Output the (X, Y) coordinate of the center of the cell containing the given text.  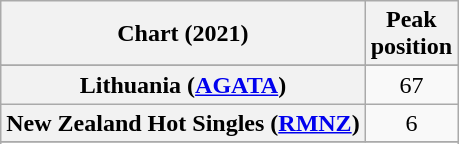
New Zealand Hot Singles (RMNZ) (183, 123)
6 (411, 123)
Chart (2021) (183, 34)
Peakposition (411, 34)
Lithuania (AGATA) (183, 85)
67 (411, 85)
